Detect which cell encompasses the target text, then output its (x, y) center coordinate. 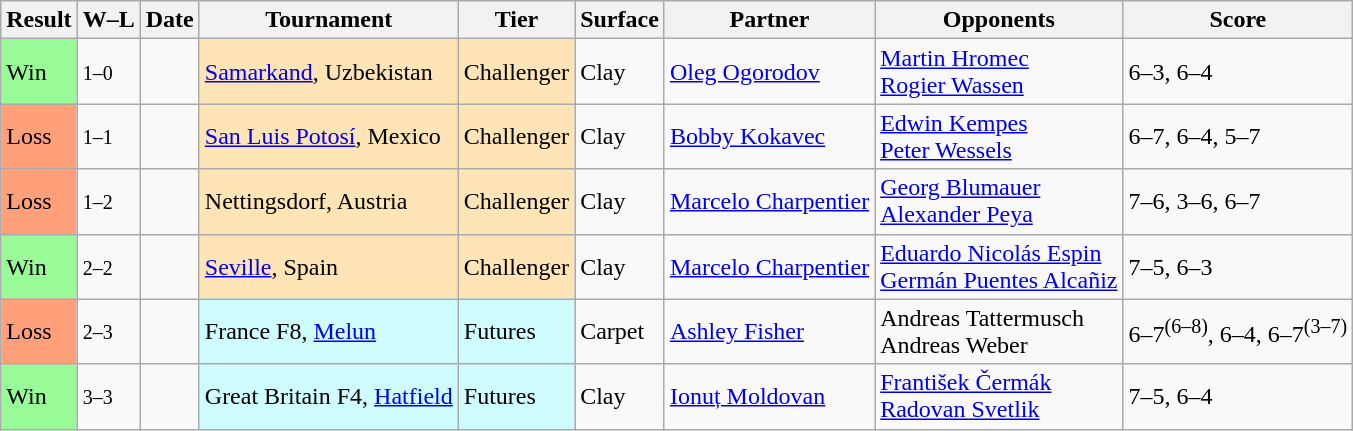
France F8, Melun (328, 332)
Opponents (999, 20)
Carpet (620, 332)
František Čermák Radovan Svetlik (999, 396)
Seville, Spain (328, 266)
7–6, 3–6, 6–7 (1238, 202)
Date (170, 20)
Ionuț Moldovan (769, 396)
Edwin Kempes Peter Wessels (999, 136)
2–2 (108, 266)
Surface (620, 20)
Georg Blumauer Alexander Peya (999, 202)
Martin Hromec Rogier Wassen (999, 72)
7–5, 6–4 (1238, 396)
Ashley Fisher (769, 332)
San Luis Potosí, Mexico (328, 136)
1–0 (108, 72)
Partner (769, 20)
Samarkand, Uzbekistan (328, 72)
Eduardo Nicolás Espin Germán Puentes Alcañiz (999, 266)
Tournament (328, 20)
Score (1238, 20)
Result (39, 20)
2–3 (108, 332)
Bobby Kokavec (769, 136)
Nettingsdorf, Austria (328, 202)
6–7, 6–4, 5–7 (1238, 136)
6–3, 6–4 (1238, 72)
Oleg Ogorodov (769, 72)
Andreas Tattermusch Andreas Weber (999, 332)
1–1 (108, 136)
3–3 (108, 396)
Tier (516, 20)
1–2 (108, 202)
7–5, 6–3 (1238, 266)
Great Britain F4, Hatfield (328, 396)
W–L (108, 20)
6–7(6–8), 6–4, 6–7(3–7) (1238, 332)
